Detect which cell encompasses the target text, then output its (x, y) center coordinate. 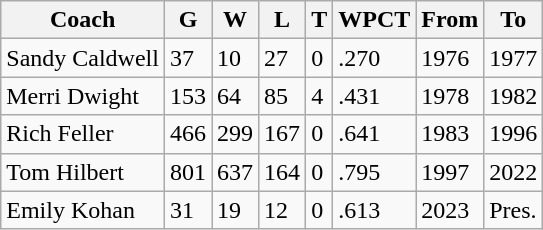
WPCT (374, 20)
167 (282, 134)
1996 (514, 134)
.795 (374, 172)
Merri Dwight (83, 96)
Tom Hilbert (83, 172)
2022 (514, 172)
1976 (450, 58)
1977 (514, 58)
G (188, 20)
1997 (450, 172)
2023 (450, 210)
37 (188, 58)
Emily Kohan (83, 210)
.613 (374, 210)
.431 (374, 96)
27 (282, 58)
Rich Feller (83, 134)
From (450, 20)
To (514, 20)
Pres. (514, 210)
1982 (514, 96)
.270 (374, 58)
10 (236, 58)
164 (282, 172)
299 (236, 134)
85 (282, 96)
T (320, 20)
Coach (83, 20)
L (282, 20)
801 (188, 172)
466 (188, 134)
W (236, 20)
Sandy Caldwell (83, 58)
19 (236, 210)
1978 (450, 96)
637 (236, 172)
1983 (450, 134)
4 (320, 96)
12 (282, 210)
153 (188, 96)
64 (236, 96)
.641 (374, 134)
31 (188, 210)
